Return (X, Y) of the center of cell containing provided text 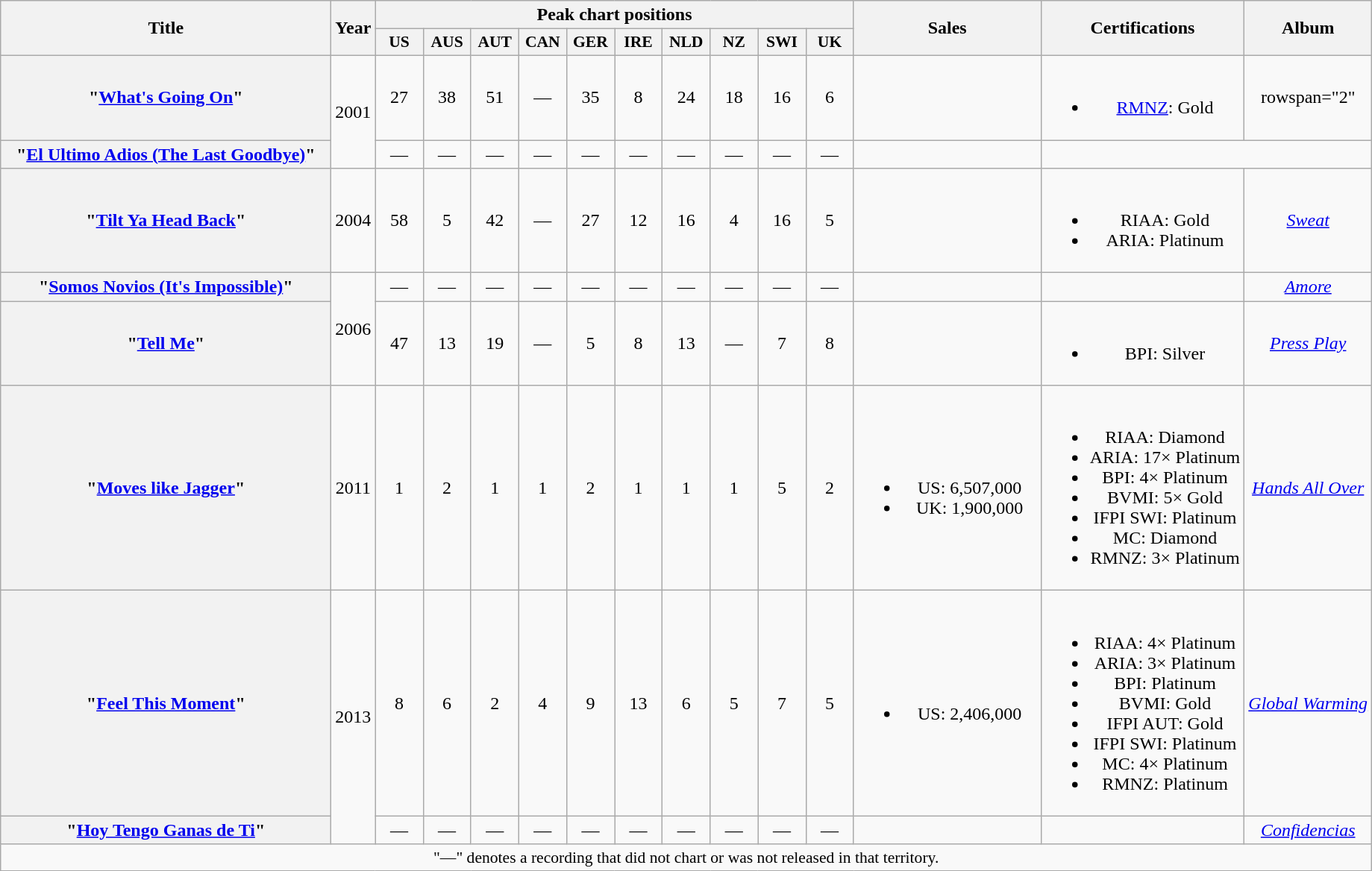
47 (399, 343)
"Hoy Tengo Ganas de Ti" (166, 830)
2013 (354, 717)
US: 2,406,000 (947, 703)
2006 (354, 330)
"Tilt Ya Head Back" (166, 221)
BPI: Silver (1143, 343)
"Somos Novios (It's Impossible)" (166, 287)
UK (830, 43)
RIAA: 4× PlatinumARIA: 3× PlatinumBPI: PlatinumBVMI: GoldIFPI AUT: GoldIFPI SWI: PlatinumMC: 4× PlatinumRMNZ: Platinum (1143, 703)
"Tell Me" (166, 343)
Amore (1309, 287)
NLD (686, 43)
19 (495, 343)
2004 (354, 221)
2011 (354, 488)
RIAA: DiamondARIA: 17× PlatinumBPI: 4× PlatinumBVMI: 5× GoldIFPI SWI: PlatinumMC: DiamondRMNZ: 3× Platinum (1143, 488)
"—" denotes a recording that did not chart or was not released in that territory. (686, 858)
"El Ultimo Adios (The Last Goodbye)" (166, 154)
42 (495, 221)
Peak chart positions (615, 15)
9 (590, 703)
Album (1309, 28)
51 (495, 97)
Year (354, 28)
Title (166, 28)
12 (639, 221)
2001 (354, 112)
NZ (734, 43)
GER (590, 43)
Sweat (1309, 221)
"What's Going On" (166, 97)
Sales (947, 28)
RMNZ: Gold (1143, 97)
Press Play (1309, 343)
AUT (495, 43)
AUS (447, 43)
58 (399, 221)
"Feel This Moment" (166, 703)
35 (590, 97)
Global Warming (1309, 703)
US: 6,507,000UK: 1,900,000 (947, 488)
Hands All Over (1309, 488)
CAN (542, 43)
Certifications (1143, 28)
SWI (782, 43)
38 (447, 97)
US (399, 43)
"Moves like Jagger" (166, 488)
Confidencias (1309, 830)
rowspan="2" (1309, 97)
RIAA: GoldARIA: Platinum (1143, 221)
18 (734, 97)
IRE (639, 43)
24 (686, 97)
